Capture the cell that displays the provided text and extract its (x, y) central coordinate. 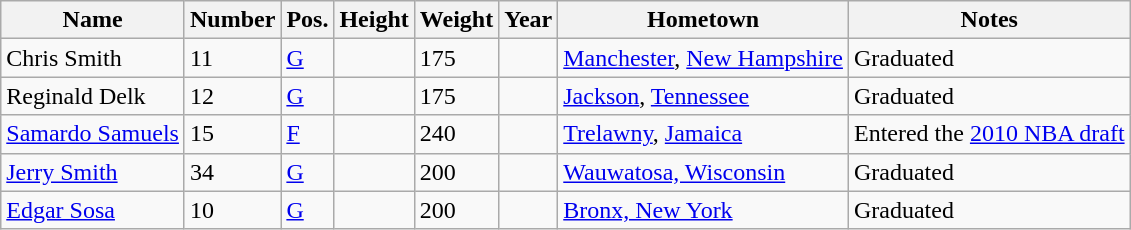
10 (232, 210)
F (308, 134)
Bronx, New York (704, 210)
Pos. (308, 20)
Height (374, 20)
12 (232, 96)
Chris Smith (93, 58)
Hometown (704, 20)
Wauwatosa, Wisconsin (704, 172)
Number (232, 20)
240 (456, 134)
Samardo Samuels (93, 134)
Jackson, Tennessee (704, 96)
15 (232, 134)
11 (232, 58)
Reginald Delk (93, 96)
Edgar Sosa (93, 210)
Weight (456, 20)
Entered the 2010 NBA draft (989, 134)
34 (232, 172)
Notes (989, 20)
Jerry Smith (93, 172)
Name (93, 20)
Trelawny, Jamaica (704, 134)
Year (528, 20)
Manchester, New Hampshire (704, 58)
